Extract the (X, Y) coordinate from the center of the cell holding the provided text.  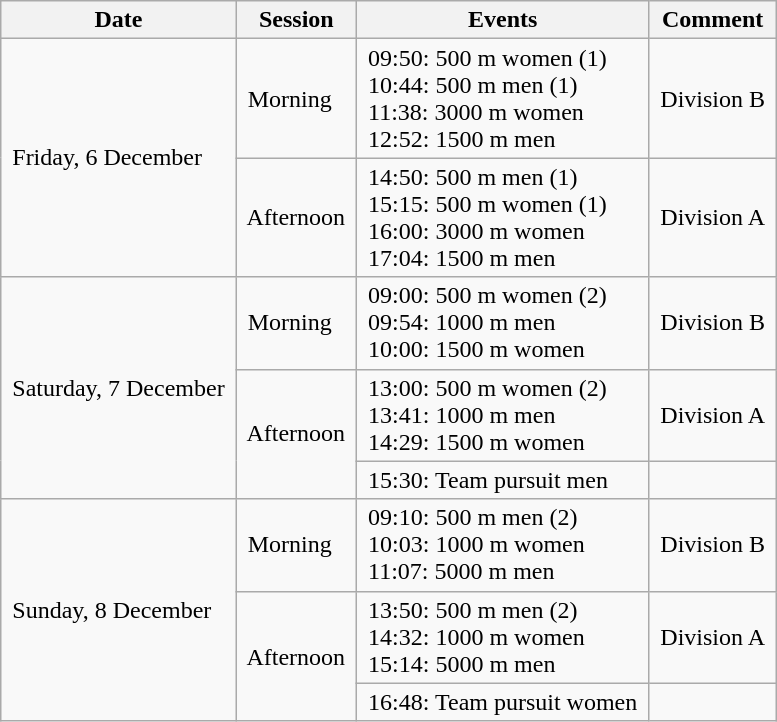
09:50: 500 m women (1) 10:44: 500 m men (1) 11:38: 3000 m women 12:52: 1500 m men (503, 98)
14:50: 500 m men (1) 15:15: 500 m women (1) 16:00: 3000 m women 17:04: 1500 m men (503, 218)
Date (118, 20)
13:50: 500 m men (2) 14:32: 1000 m women 15:14: 5000 m men (503, 637)
09:10: 500 m men (2) 10:03: 1000 m women 11:07: 5000 m men (503, 545)
13:00: 500 m women (2) 13:41: 1000 m men 14:29: 1500 m women (503, 415)
Sunday, 8 December (118, 610)
16:48: Team pursuit women (503, 702)
09:00: 500 m women (2) 09:54: 1000 m men 10:00: 1500 m women (503, 323)
Saturday, 7 December (118, 388)
Comment (713, 20)
Events (503, 20)
Session (296, 20)
Friday, 6 December (118, 158)
15:30: Team pursuit men (503, 480)
